Detect which cell encompasses the target text, then output its [x, y] center coordinate. 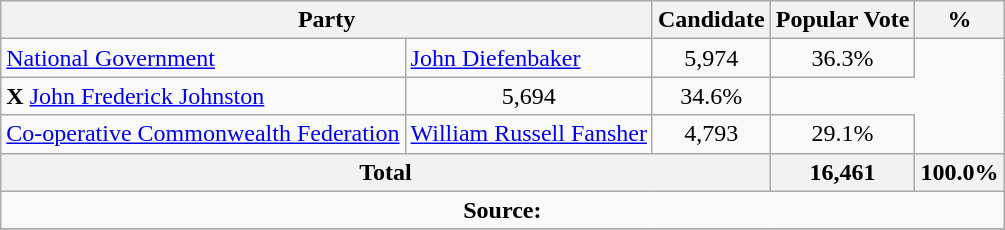
Co-operative Commonwealth Federation [203, 134]
5,694 [528, 96]
29.1% [842, 134]
John Diefenbaker [528, 58]
X John Frederick Johnston [203, 96]
% [960, 20]
34.6% [711, 96]
5,974 [711, 58]
4,793 [711, 134]
William Russell Fansher [528, 134]
National Government [203, 58]
Party [327, 20]
Candidate [711, 20]
Source: [502, 210]
Popular Vote [842, 20]
Total [386, 172]
16,461 [842, 172]
36.3% [842, 58]
100.0% [960, 172]
